Provide the [x, y] coordinate of the cell's center where the given text is located.  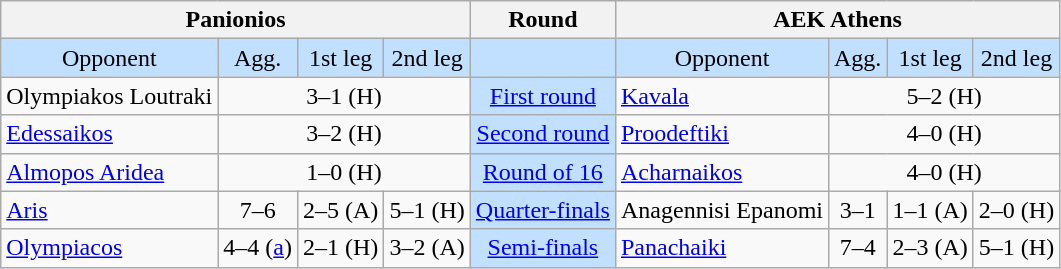
Second round [542, 134]
5–2 (H) [944, 96]
7–4 [857, 248]
7–6 [258, 210]
Olympiacos [110, 248]
3–1 [857, 210]
Acharnaikos [722, 172]
4–4 (a) [258, 248]
Almopos Aridea [110, 172]
3–2 (A) [427, 248]
Panionios [236, 20]
1–1 (A) [930, 210]
Aris [110, 210]
Semi-finals [542, 248]
Proodeftiki [722, 134]
3–1 (H) [344, 96]
2–5 (A) [340, 210]
2–3 (A) [930, 248]
First round [542, 96]
Olympiakos Loutraki [110, 96]
AEK Athens [837, 20]
Quarter-finals [542, 210]
Round [542, 20]
2–1 (H) [340, 248]
2–0 (H) [1016, 210]
3–2 (H) [344, 134]
Panachaiki [722, 248]
1–0 (H) [344, 172]
Edessaikos [110, 134]
Anagennisi Epanomi [722, 210]
Kavala [722, 96]
Round of 16 [542, 172]
